Return the [x, y] coordinate for the center point of the cell that contains the specified text.  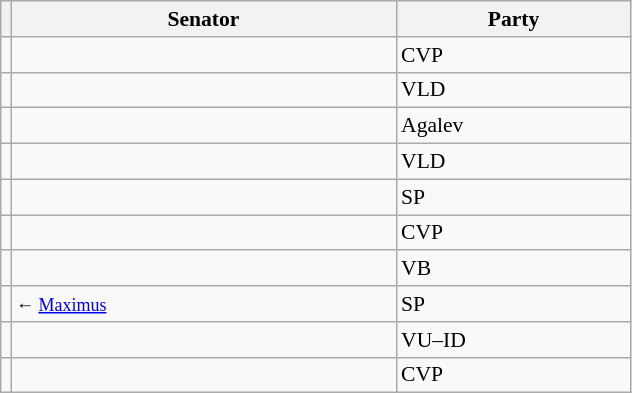
Agalev [514, 126]
VU–ID [514, 340]
VB [514, 269]
← Maximus [204, 304]
Senator [204, 19]
Party [514, 19]
